Provide the (x, y) coordinate of the cell's center where the given text is located.  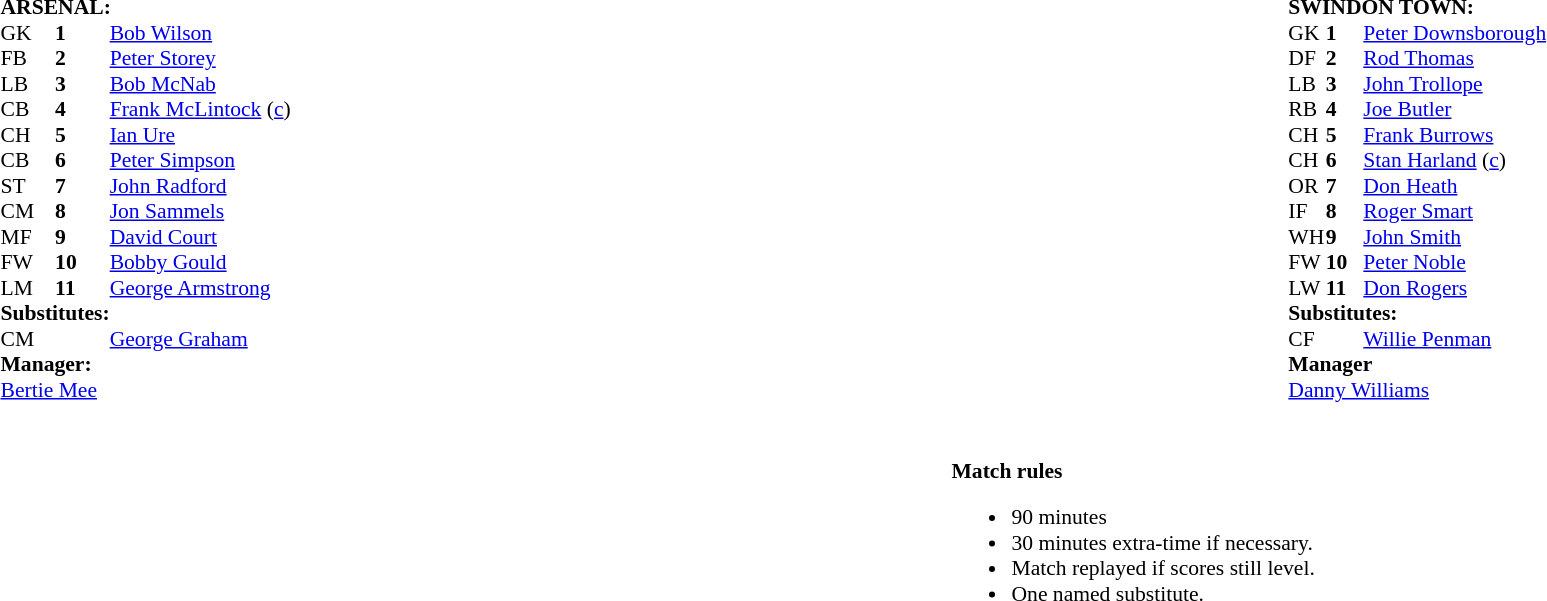
LW (1307, 288)
RB (1307, 109)
Peter Storey (200, 59)
John Smith (1454, 237)
George Armstrong (200, 288)
Roger Smart (1454, 211)
Frank McLintock (c) (200, 109)
Bob McNab (200, 84)
FB (28, 59)
Manager (1417, 365)
ST (28, 186)
Manager: (145, 365)
Peter Simpson (200, 161)
Joe Butler (1454, 109)
Bob Wilson (200, 33)
John Trollope (1454, 84)
Bobby Gould (200, 263)
Bertie Mee (145, 390)
Jon Sammels (200, 211)
Stan Harland (c) (1454, 161)
Peter Downsborough (1454, 33)
Don Heath (1454, 186)
DF (1307, 59)
Danny Williams (1417, 390)
Ian Ure (200, 135)
OR (1307, 186)
LM (28, 288)
George Graham (200, 339)
CF (1307, 339)
MF (28, 237)
WH (1307, 237)
David Court (200, 237)
Don Rogers (1454, 288)
John Radford (200, 186)
Willie Penman (1454, 339)
Peter Noble (1454, 263)
IF (1307, 211)
Rod Thomas (1454, 59)
Frank Burrows (1454, 135)
